Capture the cell that displays the provided text and extract its [x, y] central coordinate. 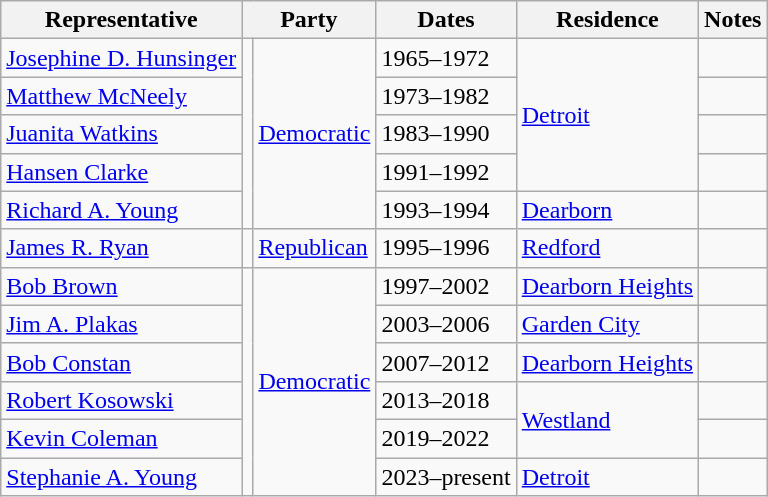
1993–1994 [446, 210]
Representative [122, 20]
Notes [733, 20]
2007–2012 [446, 362]
1991–1992 [446, 172]
Republican [314, 248]
Redford [607, 248]
Bob Constan [122, 362]
Party [309, 20]
Hansen Clarke [122, 172]
1995–1996 [446, 248]
2003–2006 [446, 324]
Westland [607, 419]
Dates [446, 20]
Juanita Watkins [122, 134]
1997–2002 [446, 286]
Jim A. Plakas [122, 324]
Josephine D. Hunsinger [122, 58]
Residence [607, 20]
1983–1990 [446, 134]
Stephanie A. Young [122, 477]
2019–2022 [446, 438]
Bob Brown [122, 286]
Robert Kosowski [122, 400]
Kevin Coleman [122, 438]
2013–2018 [446, 400]
James R. Ryan [122, 248]
Dearborn [607, 210]
Garden City [607, 324]
2023–present [446, 477]
1965–1972 [446, 58]
1973–1982 [446, 96]
Richard A. Young [122, 210]
Matthew McNeely [122, 96]
